Detect which cell encompasses the target text, then output its [X, Y] center coordinate. 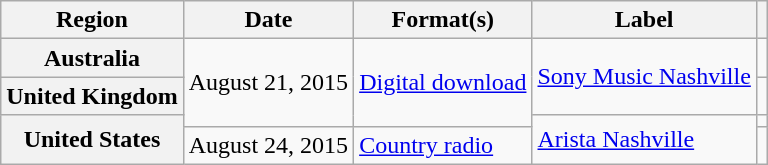
August 24, 2015 [268, 145]
Label [644, 20]
Date [268, 20]
Australia [92, 58]
Region [92, 20]
Digital download [443, 82]
United States [92, 140]
Country radio [443, 145]
Format(s) [443, 20]
Sony Music Nashville [644, 77]
Arista Nashville [644, 140]
United Kingdom [92, 96]
August 21, 2015 [268, 82]
